Output the [X, Y] coordinate of the center of the cell containing the given text.  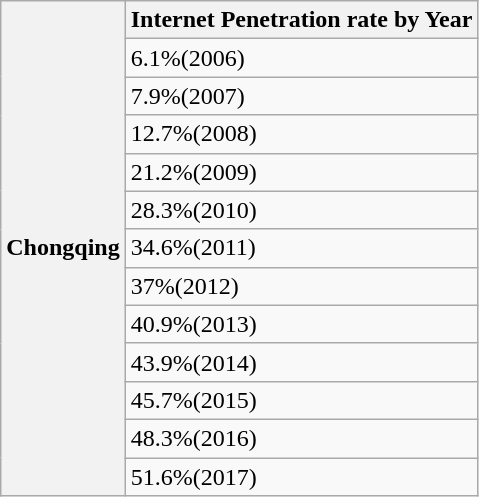
21.2%(2009) [302, 172]
34.6%(2011) [302, 248]
12.7%(2008) [302, 134]
Internet Penetration rate by Year [302, 20]
40.9%(2013) [302, 324]
Chongqing [63, 248]
43.9%(2014) [302, 362]
45.7%(2015) [302, 400]
37%(2012) [302, 286]
51.6%(2017) [302, 477]
6.1%(2006) [302, 58]
7.9%(2007) [302, 96]
48.3%(2016) [302, 438]
28.3%(2010) [302, 210]
